Identify which cell holds the provided text, then report its (X, Y) central coordinate. 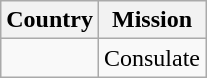
Mission (152, 20)
Consulate (152, 58)
Country (50, 20)
